Provide the [X, Y] coordinate of the cell's center where the given text is located.  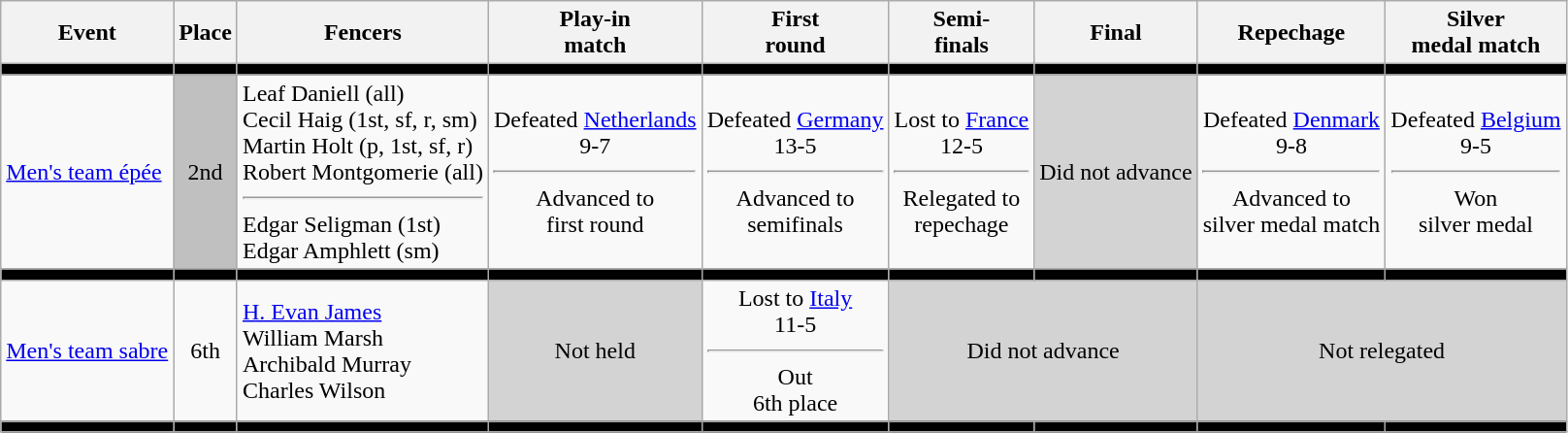
Event [87, 33]
Final [1116, 33]
Defeated Netherlands 9-7 Advanced to first round [595, 172]
Not held [595, 350]
Lost to Italy 11-5 Out 6th place [796, 350]
Fencers [363, 33]
Silver medal match [1476, 33]
Defeated Germany 13-5 Advanced to semifinals [796, 172]
Defeated Belgium 9-5 Won silver medal [1476, 172]
Men's team épée [87, 172]
Lost to France 12-5 Relegated to repechage [962, 172]
2nd [206, 172]
Defeated Denmark 9-8 Advanced to silver medal match [1291, 172]
First round [796, 33]
Play-in match [595, 33]
6th [206, 350]
Place [206, 33]
Repechage [1291, 33]
Not relegated [1382, 350]
Semi-finals [962, 33]
Men's team sabre [87, 350]
H. Evan James William Marsh Archibald Murray Charles Wilson [363, 350]
Leaf Daniell (all) Cecil Haig (1st, sf, r, sm) Martin Holt (p, 1st, sf, r) Robert Montgomerie (all) Edgar Seligman (1st) Edgar Amphlett (sm) [363, 172]
